From the cell containing the given text, extract its center point as [X, Y] coordinate. 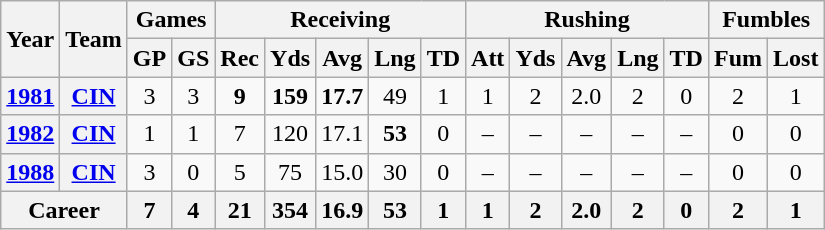
GS [194, 58]
75 [290, 172]
120 [290, 134]
21 [240, 210]
16.9 [342, 210]
4 [194, 210]
Fumbles [766, 20]
159 [290, 96]
9 [240, 96]
Rushing [588, 20]
49 [395, 96]
Team [94, 39]
Lost [796, 58]
1981 [30, 96]
1982 [30, 134]
Receiving [340, 20]
1988 [30, 172]
5 [240, 172]
Fum [738, 58]
GP [149, 58]
17.1 [342, 134]
15.0 [342, 172]
Att [488, 58]
Games [170, 20]
30 [395, 172]
Year [30, 39]
354 [290, 210]
Career [64, 210]
17.7 [342, 96]
Rec [240, 58]
